Identify which cell holds the provided text, then report its (X, Y) central coordinate. 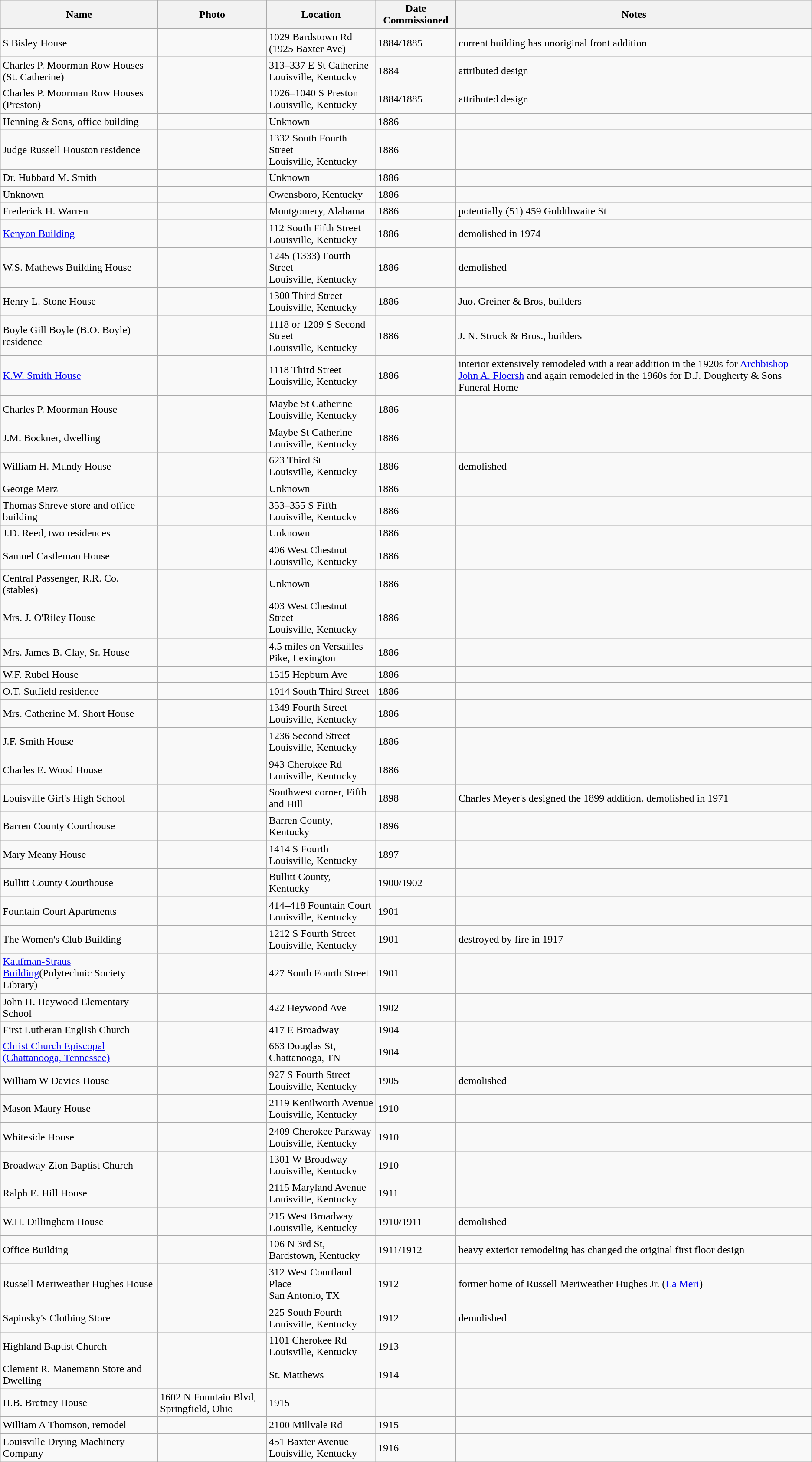
Charles Meyer's designed the 1899 addition. demolished in 1971 (634, 798)
1902 (416, 1008)
623 Third StLouisville, Kentucky (321, 466)
1884 (416, 71)
1913 (416, 1346)
heavy exterior remodeling has changed the original first floor design (634, 1250)
Thomas Shreve store and office building (79, 511)
663 Douglas St, Chattanooga, TN (321, 1052)
353–355 S FifthLouisville, Kentucky (321, 511)
Mason Maury House (79, 1108)
406 West ChestnutLouisville, Kentucky (321, 555)
George Merz (79, 489)
St. Matthews (321, 1375)
J. N. Struck & Bros., builders (634, 336)
414–418 Fountain CourtLouisville, Kentucky (321, 911)
Photo (213, 15)
John H. Heywood Elementary School (79, 1008)
Notes (634, 15)
Date Commissioned (416, 15)
William H. Mundy House (79, 466)
1026–1040 S Preston Louisville, Kentucky (321, 99)
Highland Baptist Church (79, 1346)
J.D. Reed, two residences (79, 533)
1414 S FourthLouisville, Kentucky (321, 855)
2119 Kenilworth AvenueLouisville, Kentucky (321, 1108)
2115 Maryland AvenueLouisville, Kentucky (321, 1193)
Boyle Gill Boyle (B.O. Boyle) residence (79, 336)
312 West Courtland PlaceSan Antonio, TX (321, 1284)
Russell Meriweather Hughes House (79, 1284)
Sapinsky's Clothing Store (79, 1318)
Mrs. Catherine M. Short House (79, 713)
1910/1911 (416, 1221)
1118 Third Street Louisville, Kentucky (321, 376)
1900/1902 (416, 883)
Charles E. Wood House (79, 770)
1300 Third Street Louisville, Kentucky (321, 301)
The Women's Club Building (79, 939)
Fountain Court Apartments (79, 911)
destroyed by fire in 1917 (634, 939)
O.T. Sutfield residence (79, 691)
Broadway Zion Baptist Church (79, 1165)
Name (79, 15)
potentially (51) 459 Goldthwaite St (634, 211)
Dr. Hubbard M. Smith (79, 178)
1301 W BroadwayLouisville, Kentucky (321, 1165)
S Bisley House (79, 43)
Montgomery, Alabama (321, 211)
Henning & Sons, office building (79, 122)
943 Cherokee RdLouisville, Kentucky (321, 770)
Christ Church Episcopal (Chattanooga, Tennessee) (79, 1052)
112 South Fifth Street Louisville, Kentucky (321, 233)
W.F. Rubel House (79, 674)
Charles P. Moorman House (79, 410)
1911 (416, 1193)
1212 S Fourth StreetLouisville, Kentucky (321, 939)
1896 (416, 826)
Kenyon Building (79, 233)
Juo. Greiner & Bros, builders (634, 301)
215 West BroadwayLouisville, Kentucky (321, 1221)
4.5 miles on Versailles Pike, Lexington (321, 652)
Barren County Courthouse (79, 826)
Location (321, 15)
427 South Fourth Street (321, 973)
Ralph E. Hill House (79, 1193)
Louisville Girl's High School (79, 798)
403 West Chestnut StreetLouisville, Kentucky (321, 618)
Mary Meany House (79, 855)
H.B. Bretney House (79, 1403)
1515 Hepburn Ave (321, 674)
1911/1912 (416, 1250)
1349 Fourth StreetLouisville, Kentucky (321, 713)
Barren County, Kentucky (321, 826)
K.W. Smith House (79, 376)
Owensboro, Kentucky (321, 194)
1101 Cherokee RdLouisville, Kentucky (321, 1346)
Louisville Drying Machinery Company (79, 1448)
W.S. Mathews Building House (79, 267)
1245 (1333) Fourth Street Louisville, Kentucky (321, 267)
Samuel Castleman House (79, 555)
Mrs. James B. Clay, Sr. House (79, 652)
106 N 3rd St, Bardstown, Kentucky (321, 1250)
Central Passenger, R.R. Co. (stables) (79, 584)
422 Heywood Ave (321, 1008)
Henry L. Stone House (79, 301)
Mrs. J. O'Riley House (79, 618)
1332 South Fourth Street Louisville, Kentucky (321, 150)
Charles P. Moorman Row Houses (St. Catherine) (79, 71)
1236 Second StreetLouisville, Kentucky (321, 741)
demolished in 1974 (634, 233)
927 S Fourth StreetLouisville, Kentucky (321, 1081)
J.M. Bockner, dwelling (79, 438)
1898 (416, 798)
Bullitt County Courthouse (79, 883)
1905 (416, 1081)
current building has unoriginal front addition (634, 43)
1014 South Third Street (321, 691)
Frederick H. Warren (79, 211)
Southwest corner, Fifth and Hill (321, 798)
Charles P. Moorman Row Houses (Preston) (79, 99)
Office Building (79, 1250)
Whiteside House (79, 1137)
William W Davies House (79, 1081)
former home of Russell Meriweather Hughes Jr. (La Meri) (634, 1284)
1914 (416, 1375)
1916 (416, 1448)
W.H. Dillingham House (79, 1221)
417 E Broadway (321, 1030)
2409 Cherokee ParkwayLouisville, Kentucky (321, 1137)
1602 N Fountain Blvd, Springfield, Ohio (213, 1403)
225 South FourthLouisville, Kentucky (321, 1318)
J.F. Smith House (79, 741)
2100 Millvale Rd (321, 1425)
1029 Bardstown Rd (1925 Baxter Ave) (321, 43)
William A Thomson, remodel (79, 1425)
Clement R. Manemann Store and Dwelling (79, 1375)
313–337 E St Catherine Louisville, Kentucky (321, 71)
First Lutheran English Church (79, 1030)
1897 (416, 855)
451 Baxter AvenueLouisville, Kentucky (321, 1448)
Judge Russell Houston residence (79, 150)
Bullitt County, Kentucky (321, 883)
Kaufman-Straus Building(Polytechnic Society Library) (79, 973)
1118 or 1209 S Second Street Louisville, Kentucky (321, 336)
